Search for the cell housing the specified text and yield its [X, Y] center coordinate. 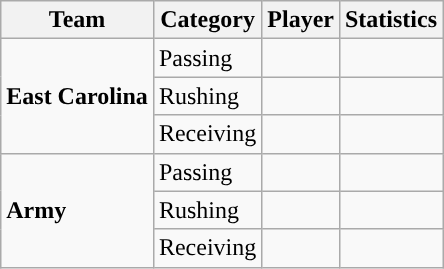
Team [78, 20]
Army [78, 210]
East Carolina [78, 96]
Player [301, 20]
Category [207, 20]
Statistics [390, 20]
